Determine the [X, Y] coordinate at the center of the cell enclosing the given text.  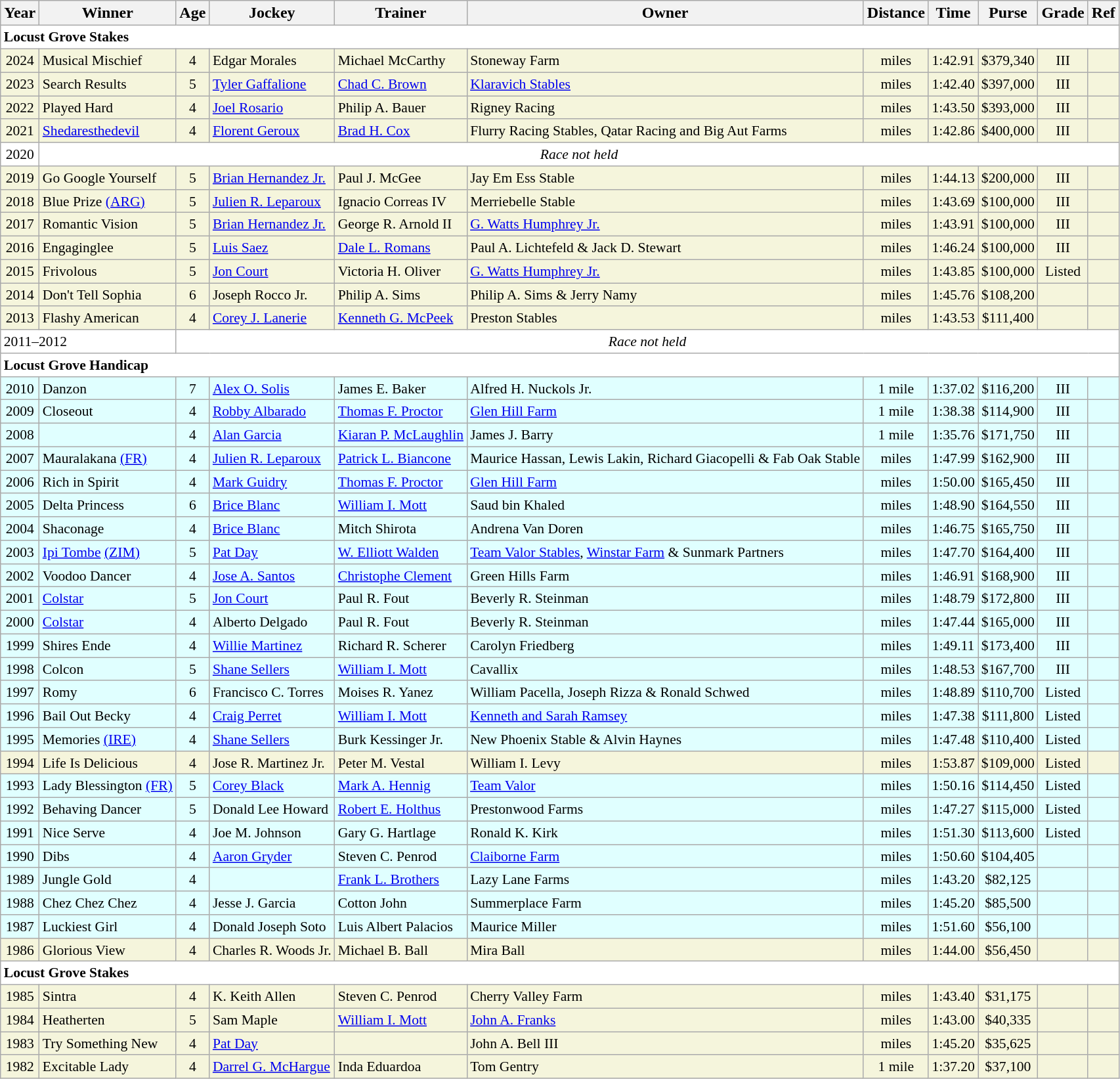
Go Google Yourself [108, 178]
$104,405 [1008, 856]
Craig Perret [272, 716]
James J. Barry [665, 435]
$116,200 [1008, 388]
Maurice Miller [665, 927]
Lady Blessington (FR) [108, 786]
Shires Ende [108, 646]
Frank L. Brothers [400, 879]
1:46.91 [953, 575]
2011–2012 [88, 341]
2019 [20, 178]
$108,200 [1008, 295]
Rigney Racing [665, 108]
Colcon [108, 669]
$115,000 [1008, 809]
1993 [20, 786]
Rich in Spirit [108, 482]
Trainer [400, 13]
Time [953, 13]
Search Results [108, 84]
Romy [108, 692]
1:47.70 [953, 552]
1:43.91 [953, 225]
John A. Franks [665, 1020]
Jose A. Santos [272, 575]
Michael B. Ball [400, 950]
Luis Saez [272, 248]
Robby Albarado [272, 412]
1:47.38 [953, 716]
2009 [20, 412]
Glorious View [108, 950]
Philip A. Sims & Jerry Namy [665, 295]
1:48.90 [953, 505]
Frivolous [108, 271]
Mitch Shirota [400, 529]
1:46.24 [953, 248]
$173,400 [1008, 646]
Christophe Clement [400, 575]
William Pacella, Joseph Rizza & Ronald Schwed [665, 692]
2014 [20, 295]
2004 [20, 529]
Carolyn Friedberg [665, 646]
Grade [1063, 13]
Mauralakana (FR) [108, 458]
Jesse J. Garcia [272, 903]
1:47.99 [953, 458]
$111,800 [1008, 716]
Charles R. Woods Jr. [272, 950]
1996 [20, 716]
George R. Arnold II [400, 225]
$31,175 [1008, 996]
1:44.00 [953, 950]
Bail Out Becky [108, 716]
Luis Albert Palacios [400, 927]
$397,000 [1008, 84]
Gary G. Hartlage [400, 833]
Richard R. Scherer [400, 646]
$167,700 [1008, 669]
$165,750 [1008, 529]
Ipi Tombe (ZIM) [108, 552]
1:38.38 [953, 412]
Sintra [108, 996]
1:44.13 [953, 178]
Stoneway Farm [665, 60]
Merriebelle Stable [665, 201]
Peter M. Vestal [400, 762]
Mira Ball [665, 950]
$111,400 [1008, 318]
1:43.20 [953, 879]
$164,400 [1008, 552]
2006 [20, 482]
2022 [20, 108]
Andrena Van Doren [665, 529]
1:48.53 [953, 669]
Tyler Gaffalione [272, 84]
$56,450 [1008, 950]
Joel Rosario [272, 108]
$85,500 [1008, 903]
1988 [20, 903]
1:49.11 [953, 646]
$40,335 [1008, 1020]
Ronald K. Kirk [665, 833]
Distance [895, 13]
2003 [20, 552]
1:43.50 [953, 108]
Age [193, 13]
2023 [20, 84]
Philip A. Sims [400, 295]
Danzon [108, 388]
Prestonwood Farms [665, 809]
1:43.53 [953, 318]
1999 [20, 646]
Saud bin Khaled [665, 505]
1998 [20, 669]
$171,750 [1008, 435]
1:50.60 [953, 856]
Shedaresthedevil [108, 131]
1997 [20, 692]
1:47.48 [953, 739]
Edgar Morales [272, 60]
1:37.20 [953, 1067]
$400,000 [1008, 131]
Joseph Rocco Jr. [272, 295]
2024 [20, 60]
1983 [20, 1044]
Locust Grove Handicap [560, 365]
James E. Baker [400, 388]
2015 [20, 271]
1986 [20, 950]
Joe M. Johnson [272, 833]
1984 [20, 1020]
$172,800 [1008, 599]
1:35.76 [953, 435]
1:45.76 [953, 295]
1:42.40 [953, 84]
1:53.87 [953, 762]
Played Hard [108, 108]
Donald Lee Howard [272, 809]
7 [193, 388]
Moises R. Yanez [400, 692]
1991 [20, 833]
Mark Guidry [272, 482]
Maurice Hassan, Lewis Lakin, Richard Giacopelli & Fab Oak Stable [665, 458]
Klaravich Stables [665, 84]
New Phoenix Stable & Alvin Haynes [665, 739]
Chad C. Brown [400, 84]
2002 [20, 575]
$200,000 [1008, 178]
1:51.60 [953, 927]
Purse [1008, 13]
1982 [20, 1067]
John A. Bell III [665, 1044]
Paul J. McGee [400, 178]
1:50.16 [953, 786]
$168,900 [1008, 575]
Jockey [272, 13]
$165,000 [1008, 622]
2020 [20, 154]
Heatherten [108, 1020]
$110,400 [1008, 739]
Ref [1103, 13]
$393,000 [1008, 108]
$114,900 [1008, 412]
1985 [20, 996]
2017 [20, 225]
$82,125 [1008, 879]
Blue Prize (ARG) [108, 201]
Dale L. Romans [400, 248]
Jay Em Ess Stable [665, 178]
Preston Stables [665, 318]
Florent Geroux [272, 131]
Jungle Gold [108, 879]
Try Something New [108, 1044]
Mark A. Hennig [400, 786]
1:47.44 [953, 622]
Patrick L. Biancone [400, 458]
1:43.69 [953, 201]
Paul A. Lichtefeld & Jack D. Stewart [665, 248]
Alan Garcia [272, 435]
2005 [20, 505]
William I. Levy [665, 762]
Romantic Vision [108, 225]
2000 [20, 622]
Delta Princess [108, 505]
K. Keith Allen [272, 996]
Darrel G. McHargue [272, 1067]
1:43.40 [953, 996]
Life Is Delicious [108, 762]
$379,340 [1008, 60]
Sam Maple [272, 1020]
Francisco C. Torres [272, 692]
$109,000 [1008, 762]
1:48.79 [953, 599]
1:48.89 [953, 692]
$37,100 [1008, 1067]
Kiaran P. McLaughlin [400, 435]
$56,100 [1008, 927]
Dibs [108, 856]
1995 [20, 739]
Excitable Lady [108, 1067]
Shaconage [108, 529]
Behaving Dancer [108, 809]
Cherry Valley Farm [665, 996]
$35,625 [1008, 1044]
Cotton John [400, 903]
Alfred H. Nuckols Jr. [665, 388]
Ignacio Correas IV [400, 201]
1987 [20, 927]
1:42.86 [953, 131]
2008 [20, 435]
1990 [20, 856]
Inda Eduardoa [400, 1067]
1:46.75 [953, 529]
Corey Black [272, 786]
Aaron Gryder [272, 856]
2001 [20, 599]
Summerplace Farm [665, 903]
1:43.85 [953, 271]
1992 [20, 809]
2016 [20, 248]
Burk Kessinger Jr. [400, 739]
1:37.02 [953, 388]
Green Hills Farm [665, 575]
Claiborne Farm [665, 856]
1:50.00 [953, 482]
$164,550 [1008, 505]
$113,600 [1008, 833]
Donald Joseph Soto [272, 927]
$162,900 [1008, 458]
2010 [20, 388]
2021 [20, 131]
1994 [20, 762]
Nice Serve [108, 833]
$114,450 [1008, 786]
Alberto Delgado [272, 622]
1:47.27 [953, 809]
Kenneth G. McPeek [400, 318]
$110,700 [1008, 692]
2007 [20, 458]
Robert E. Holthus [400, 809]
Luckiest Girl [108, 927]
Year [20, 13]
Michael McCarthy [400, 60]
Tom Gentry [665, 1067]
1:51.30 [953, 833]
1989 [20, 879]
2013 [20, 318]
Owner [665, 13]
$165,450 [1008, 482]
Alex O. Solis [272, 388]
Willie Martinez [272, 646]
1:43.00 [953, 1020]
Closeout [108, 412]
1:42.91 [953, 60]
Cavallix [665, 669]
Memories (IRE) [108, 739]
Corey J. Lanerie [272, 318]
Jose R. Martinez Jr. [272, 762]
Winner [108, 13]
Team Valor [665, 786]
Lazy Lane Farms [665, 879]
Chez Chez Chez [108, 903]
Flurry Racing Stables, Qatar Racing and Big Aut Farms [665, 131]
Don't Tell Sophia [108, 295]
Team Valor Stables, Winstar Farm & Sunmark Partners [665, 552]
Victoria H. Oliver [400, 271]
Voodoo Dancer [108, 575]
Kenneth and Sarah Ramsey [665, 716]
2018 [20, 201]
Philip A. Bauer [400, 108]
Engaginglee [108, 248]
Flashy American [108, 318]
W. Elliott Walden [400, 552]
Brad H. Cox [400, 131]
Musical Mischief [108, 60]
